Return (X, Y) of the center of cell containing provided text 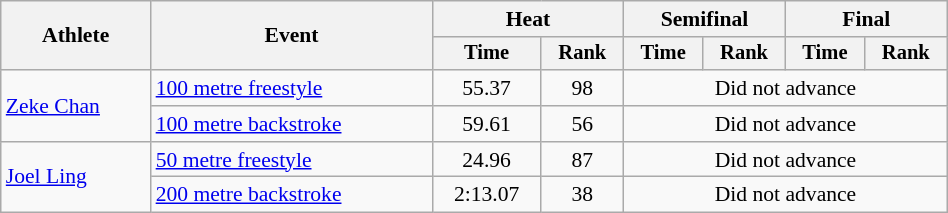
56 (582, 124)
2:13.07 (486, 195)
55.37 (486, 88)
59.61 (486, 124)
Semifinal (705, 19)
Heat (528, 19)
100 metre freestyle (292, 88)
200 metre backstroke (292, 195)
Zeke Chan (76, 106)
50 metre freestyle (292, 160)
Final (866, 19)
Athlete (76, 36)
24.96 (486, 160)
38 (582, 195)
Event (292, 36)
87 (582, 160)
100 metre backstroke (292, 124)
98 (582, 88)
Joel Ling (76, 178)
